Provide the (x, y) coordinate of the cell's center where the given text is located.  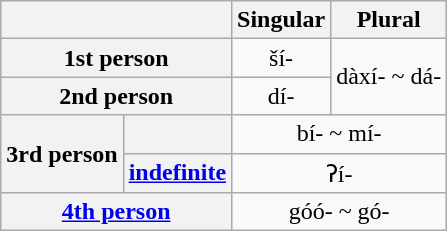
dí- (282, 96)
Singular (282, 20)
dàxí- ~ dá- (389, 77)
góó- ~ gó- (340, 212)
bí- ~ mí- (340, 134)
3rd person (62, 154)
ší- (282, 58)
Plural (389, 20)
2nd person (116, 96)
4th person (116, 212)
ʔí- (340, 173)
indefinite (177, 173)
1st person (116, 58)
